Output the [x, y] coordinate of the center of the cell containing the given text.  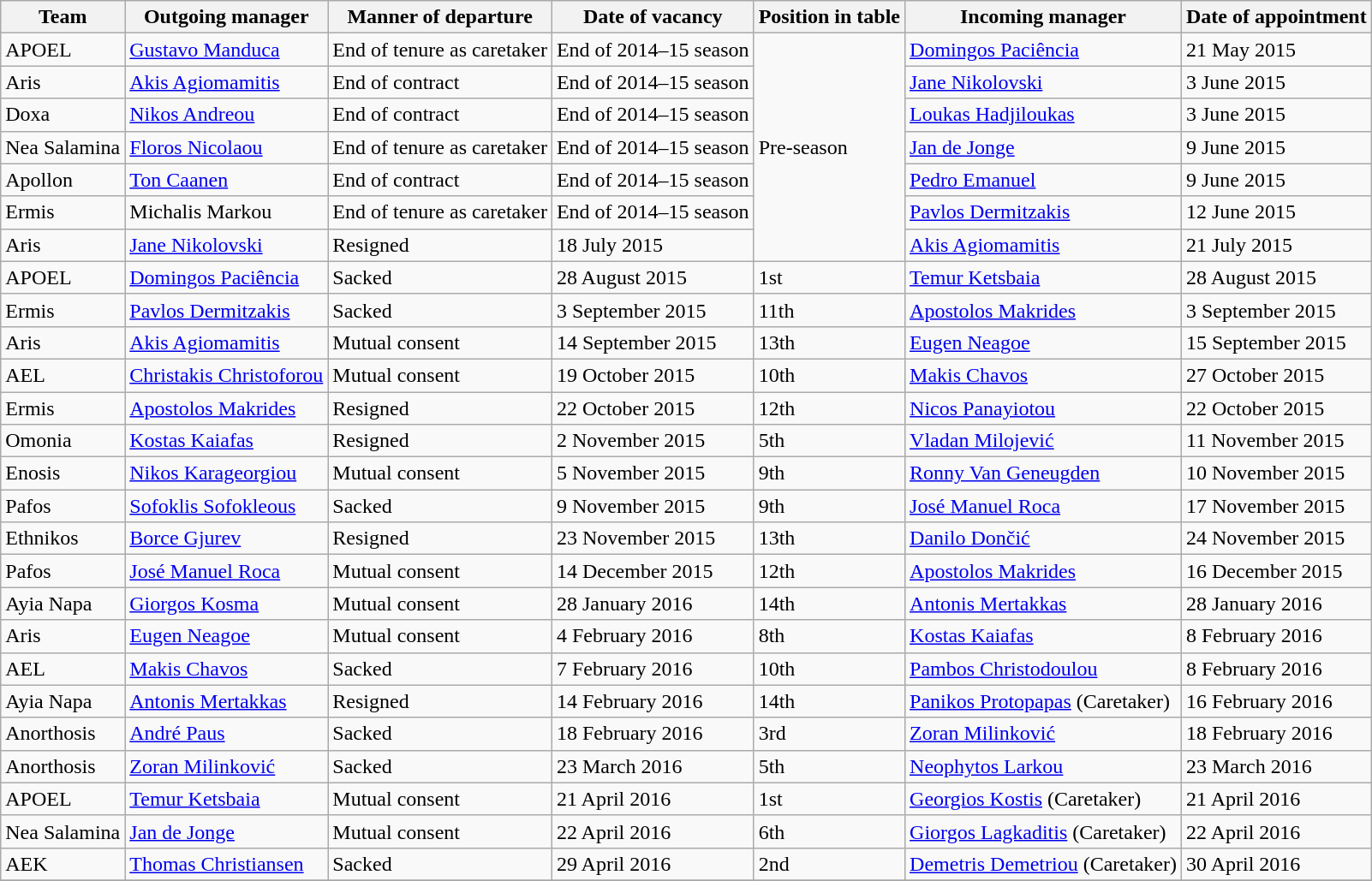
Danilo Dončić [1043, 539]
14 February 2016 [653, 701]
Pedro Emanuel [1043, 180]
Ronny Van Geneugden [1043, 473]
Michalis Markou [226, 212]
Outgoing manager [226, 17]
Ethnikos [63, 539]
2nd [829, 864]
21 May 2015 [1276, 50]
Nikos Andreou [226, 115]
8th [829, 636]
Nikos Karageorgiou [226, 473]
Christakis Christoforou [226, 375]
Manner of departure [440, 17]
Date of appointment [1276, 17]
10 November 2015 [1276, 473]
21 July 2015 [1276, 245]
15 September 2015 [1276, 342]
14 September 2015 [653, 342]
7 February 2016 [653, 669]
4 February 2016 [653, 636]
Thomas Christiansen [226, 864]
Doxa [63, 115]
Panikos Protopapas (Caretaker) [1043, 701]
2 November 2015 [653, 441]
18 July 2015 [653, 245]
24 November 2015 [1276, 539]
12 June 2015 [1276, 212]
Apollon [63, 180]
6th [829, 831]
AEK [63, 864]
André Paus [226, 734]
Giorgos Lagkaditis (Caretaker) [1043, 831]
Omonia [63, 441]
17 November 2015 [1276, 506]
5 November 2015 [653, 473]
Giorgos Kosma [226, 604]
Gustavo Manduca [226, 50]
Date of vacancy [653, 17]
Sofoklis Sofokleous [226, 506]
16 February 2016 [1276, 701]
23 November 2015 [653, 539]
Loukas Hadjiloukas [1043, 115]
3rd [829, 734]
Team [63, 17]
Enosis [63, 473]
19 October 2015 [653, 375]
Ton Caanen [226, 180]
Floros Nicolaou [226, 147]
11th [829, 310]
11 November 2015 [1276, 441]
16 December 2015 [1276, 571]
Demetris Demetriou (Caretaker) [1043, 864]
Neophytos Larkou [1043, 766]
Nicos Panayiotou [1043, 408]
Pambos Christodoulou [1043, 669]
9 November 2015 [653, 506]
Borce Gjurev [226, 539]
Pre-season [829, 147]
Vladan Milojević [1043, 441]
Georgios Kostis (Caretaker) [1043, 799]
27 October 2015 [1276, 375]
Incoming manager [1043, 17]
14 December 2015 [653, 571]
30 April 2016 [1276, 864]
29 April 2016 [653, 864]
Position in table [829, 17]
